Extract the [X, Y] coordinate from the center of the cell holding the provided text.  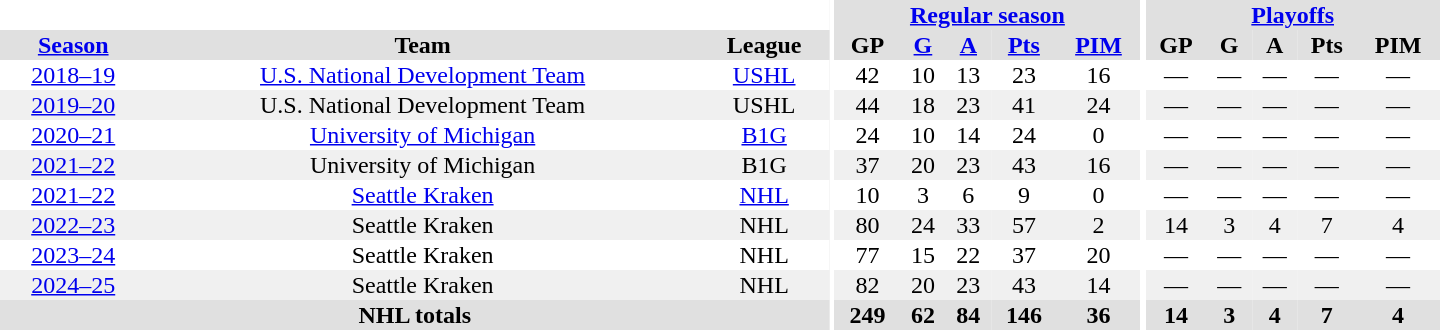
41 [1024, 105]
77 [868, 255]
18 [922, 105]
84 [968, 315]
57 [1024, 225]
2023–24 [73, 255]
Team [422, 45]
NHL totals [415, 315]
82 [868, 285]
2024–25 [73, 285]
2018–19 [73, 75]
42 [868, 75]
League [764, 45]
Playoffs [1292, 15]
2022–23 [73, 225]
2 [1099, 225]
15 [922, 255]
146 [1024, 315]
62 [922, 315]
33 [968, 225]
6 [968, 195]
80 [868, 225]
36 [1099, 315]
2020–21 [73, 135]
22 [968, 255]
Regular season [988, 15]
249 [868, 315]
2019–20 [73, 105]
Season [73, 45]
9 [1024, 195]
44 [868, 105]
13 [968, 75]
